From the cell containing the given text, extract its center point as (x, y) coordinate. 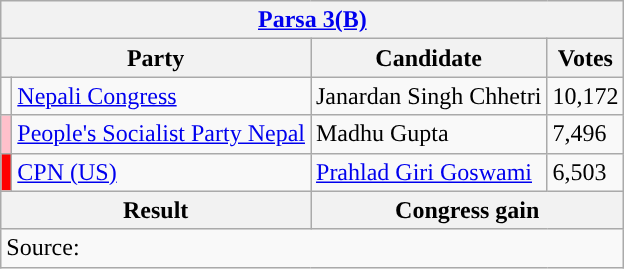
Congress gain (466, 210)
CPN (US) (162, 172)
10,172 (586, 96)
Candidate (428, 58)
Source: (312, 248)
Result (156, 210)
Madhu Gupta (428, 134)
7,496 (586, 134)
Parsa 3(B) (312, 20)
Votes (586, 58)
Prahlad Giri Goswami (428, 172)
Janardan Singh Chhetri (428, 96)
Nepali Congress (162, 96)
6,503 (586, 172)
People's Socialist Party Nepal (162, 134)
Party (156, 58)
